Return [x, y] of the center of cell containing provided text 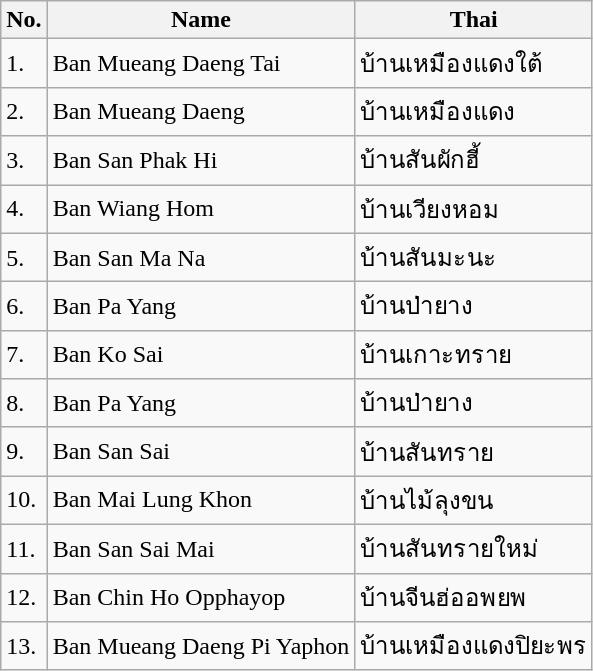
บ้านสันทราย [474, 452]
6. [24, 306]
Ban San Sai [201, 452]
12. [24, 598]
5. [24, 258]
Ban Wiang Hom [201, 208]
1. [24, 64]
11. [24, 548]
บ้านสันทรายใหม่ [474, 548]
บ้านไม้ลุงขน [474, 500]
บ้านจีนฮ่ออพยพ [474, 598]
Ban San Phak Hi [201, 160]
10. [24, 500]
บ้านเกาะทราย [474, 354]
บ้านเวียงหอม [474, 208]
Ban Chin Ho Opphayop [201, 598]
8. [24, 404]
บ้านเหมืองแดงใต้ [474, 64]
2. [24, 112]
Thai [474, 20]
Name [201, 20]
บ้านสันผักฮี้ [474, 160]
Ban Mueang Daeng Tai [201, 64]
3. [24, 160]
Ban San Ma Na [201, 258]
4. [24, 208]
Ban Mai Lung Khon [201, 500]
บ้านสันมะนะ [474, 258]
บ้านเหมืองแดงปิยะพร [474, 646]
Ban San Sai Mai [201, 548]
บ้านเหมืองแดง [474, 112]
Ban Mueang Daeng [201, 112]
No. [24, 20]
9. [24, 452]
Ban Ko Sai [201, 354]
Ban Mueang Daeng Pi Yaphon [201, 646]
13. [24, 646]
7. [24, 354]
